Return (x, y) of the center of cell containing provided text 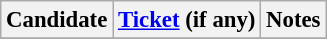
Notes (294, 20)
Candidate (57, 20)
Ticket (if any) (187, 20)
